Capture the cell that displays the provided text and extract its [X, Y] central coordinate. 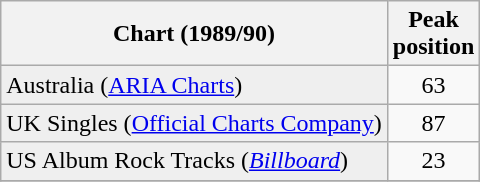
87 [433, 123]
Chart (1989/90) [194, 34]
23 [433, 161]
Australia (ARIA Charts) [194, 85]
63 [433, 85]
Peakposition [433, 34]
UK Singles (Official Charts Company) [194, 123]
US Album Rock Tracks (Billboard) [194, 161]
